From the cell containing the given text, extract its center point as (X, Y) coordinate. 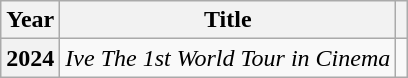
2024 (30, 58)
Title (228, 20)
Ive The 1st World Tour in Cinema (228, 58)
Year (30, 20)
